From the cell containing the given text, extract its center point as (X, Y) coordinate. 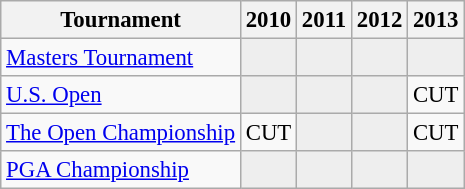
PGA Championship (121, 170)
U.S. Open (121, 95)
2010 (268, 20)
The Open Championship (121, 133)
Masters Tournament (121, 58)
2012 (379, 20)
2013 (436, 20)
2011 (324, 20)
Tournament (121, 20)
